Return the (x, y) coordinate for the center point of the cell that contains the specified text.  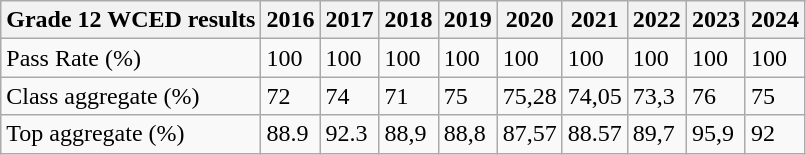
2020 (530, 20)
2022 (656, 20)
2019 (468, 20)
2017 (350, 20)
88.57 (594, 134)
Pass Rate (%) (131, 58)
92.3 (350, 134)
95,9 (716, 134)
Class aggregate (%) (131, 96)
73,3 (656, 96)
74,05 (594, 96)
Grade 12 WCED results (131, 20)
72 (290, 96)
74 (350, 96)
76 (716, 96)
2024 (774, 20)
2016 (290, 20)
71 (408, 96)
2018 (408, 20)
Top aggregate (%) (131, 134)
2023 (716, 20)
2021 (594, 20)
75,28 (530, 96)
92 (774, 134)
88,9 (408, 134)
88,8 (468, 134)
88.9 (290, 134)
87,57 (530, 134)
89,7 (656, 134)
